Return the (x, y) coordinate for the center point of the cell that contains the specified text.  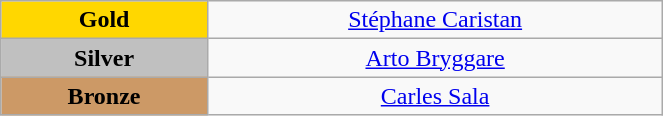
Gold (104, 20)
Bronze (104, 96)
Silver (104, 58)
Carles Sala (434, 96)
Arto Bryggare (434, 58)
Stéphane Caristan (434, 20)
